Return the (X, Y) coordinate for the center point of the cell that contains the specified text.  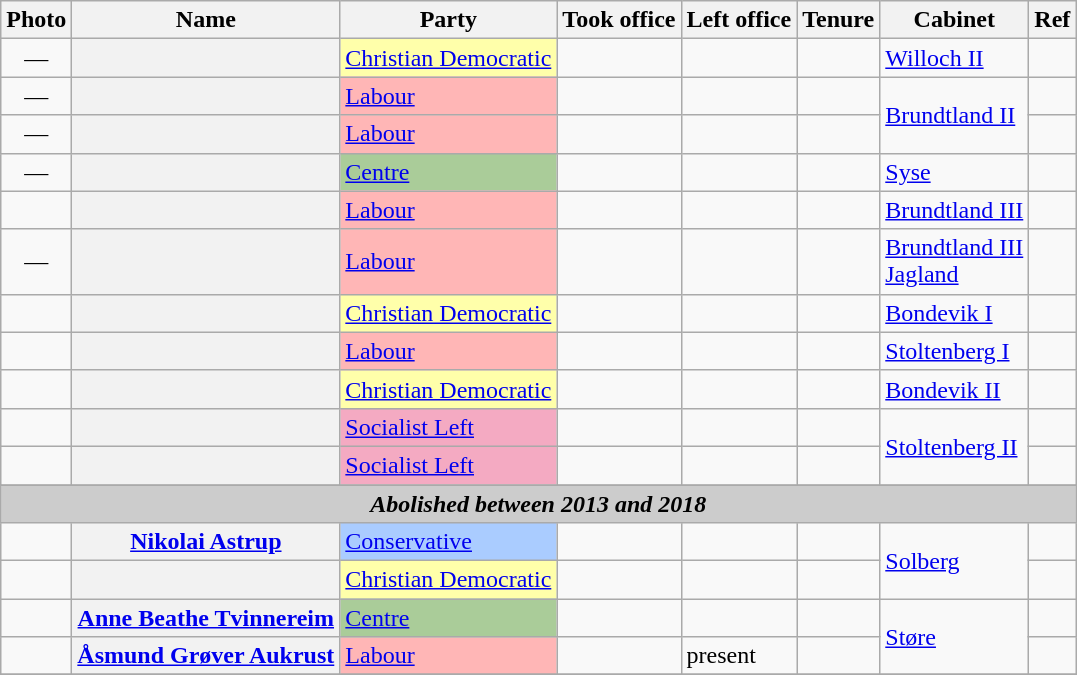
Abolished between 2013 and 2018 (538, 503)
Brundtland III (954, 210)
Left office (739, 20)
Bondevik II (954, 389)
Party (448, 20)
Tenure (838, 20)
Bondevik I (954, 313)
Åsmund Grøver Aukrust (206, 656)
Anne Beathe Tvinnereim (206, 618)
Nikolai Astrup (206, 542)
Took office (619, 20)
Støre (954, 637)
present (739, 656)
Ref (1052, 20)
Solberg (954, 561)
Stoltenberg II (954, 446)
Conservative (448, 542)
Syse (954, 172)
Stoltenberg I (954, 351)
Photo (36, 20)
Brundtland IIIJagland (954, 262)
Brundtland II (954, 115)
Willoch II (954, 58)
Name (206, 20)
Cabinet (954, 20)
